For the text-containing cell, return its midpoint in [X, Y] coordinate format. 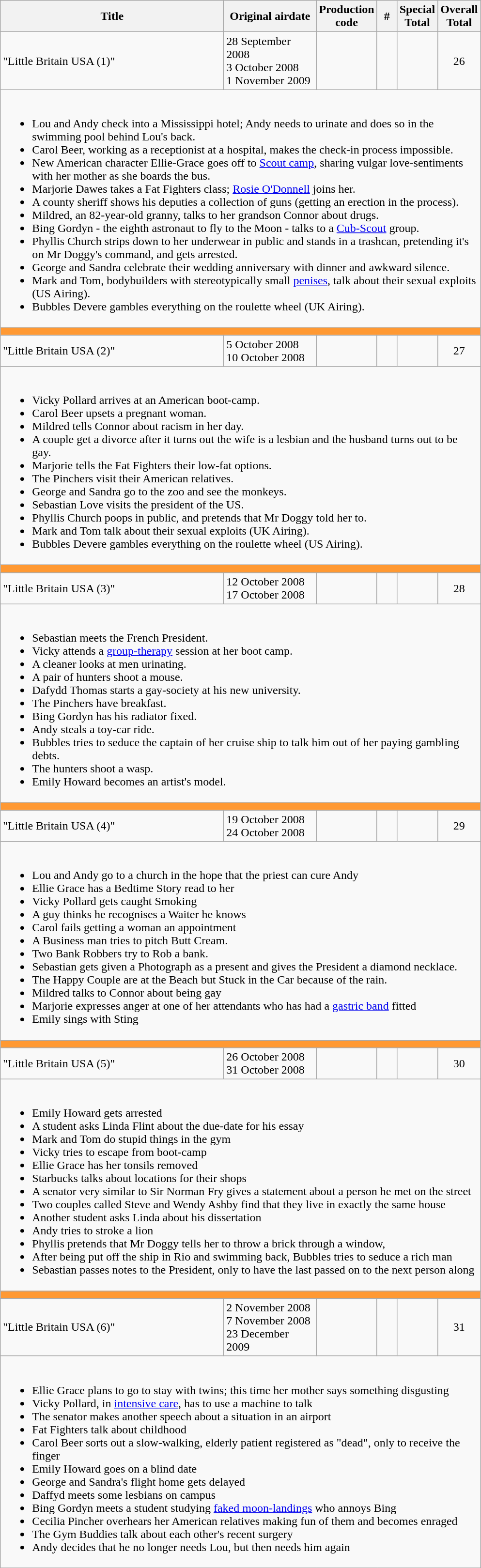
"Little Britain USA (5)" [112, 1063]
Special Total [417, 16]
# [387, 16]
28 [459, 588]
"Little Britain USA (6)" [112, 1327]
26 [459, 61]
2 November 2008 7 November 2008 23 December 2009 [270, 1327]
5 October 2008 10 October 2008 [270, 351]
12 October 2008 17 October 2008 [270, 588]
Original airdate [270, 16]
"Little Britain USA (1)" [112, 61]
Production code [347, 16]
30 [459, 1063]
Title [112, 16]
26 October 2008 31 October 2008 [270, 1063]
"Little Britain USA (3)" [112, 588]
31 [459, 1327]
19 October 2008 24 October 2008 [270, 826]
29 [459, 826]
"Little Britain USA (2)" [112, 351]
27 [459, 351]
"Little Britain USA (4)" [112, 826]
Overall Total [459, 16]
28 September 2008 3 October 2008 1 November 2009 [270, 61]
